Extract the (X, Y) coordinate from the center of the cell holding the provided text.  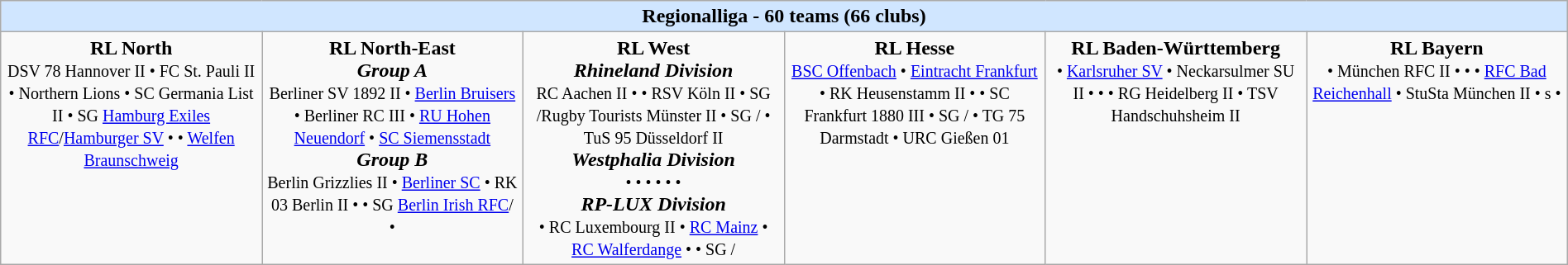
RL NorthDSV 78 Hannover II • FC St. Pauli II • Northern Lions • SC Germania List II • SG Hamburg Exiles RFC/Hamburger SV • • Welfen Braunschweig (131, 149)
RL Baden-Württemberg • Karlsruher SV • Neckarsulmer SU II • • • RG Heidelberg II • TSV Handschuhsheim II (1176, 149)
RL Bayern • München RFC II • • • RFC Bad Reichenhall • StuSta München II • s • (1437, 149)
RL HesseBSC Offenbach • Eintracht Frankfurt • RK Heusenstamm II • • SC Frankfurt 1880 III • SG / • TG 75 Darmstadt • URC Gießen 01 (915, 149)
Regionalliga - 60 teams (66 clubs) (784, 17)
